Extract the [x, y] coordinate from the center of the cell holding the provided text.  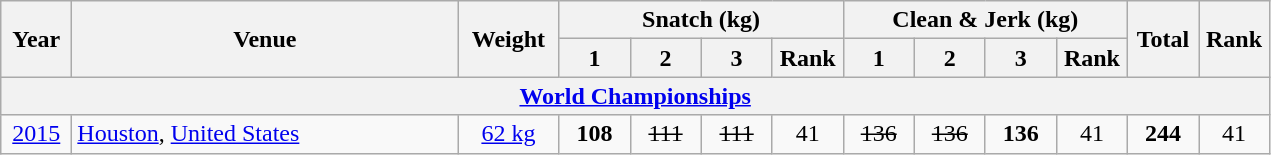
Total [1162, 39]
Clean & Jerk (kg) [985, 20]
Houston, United States [265, 134]
World Championships [636, 96]
Weight [508, 39]
Year [36, 39]
244 [1162, 134]
Venue [265, 39]
62 kg [508, 134]
2015 [36, 134]
Snatch (kg) [701, 20]
108 [594, 134]
